Search for the cell housing the specified text and yield its [X, Y] center coordinate. 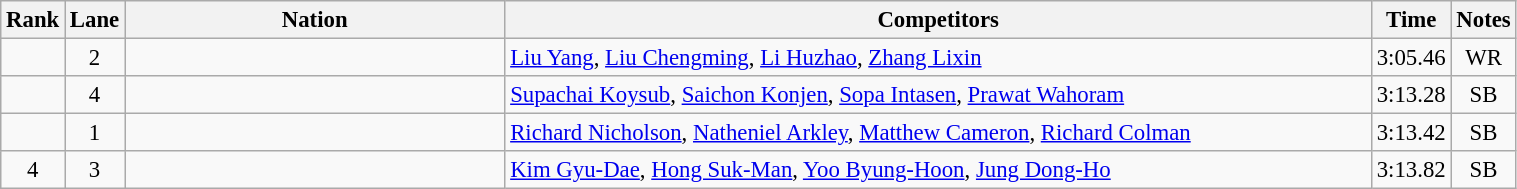
1 [95, 133]
Time [1411, 20]
Notes [1484, 20]
3:13.28 [1411, 95]
3:05.46 [1411, 58]
3:13.82 [1411, 170]
Lane [95, 20]
Liu Yang, Liu Chengming, Li Huzhao, Zhang Lixin [938, 58]
WR [1484, 58]
3 [95, 170]
3:13.42 [1411, 133]
Competitors [938, 20]
Kim Gyu-Dae, Hong Suk-Man, Yoo Byung-Hoon, Jung Dong-Ho [938, 170]
Rank [33, 20]
Richard Nicholson, Natheniel Arkley, Matthew Cameron, Richard Colman [938, 133]
Supachai Koysub, Saichon Konjen, Sopa Intasen, Prawat Wahoram [938, 95]
2 [95, 58]
Nation [315, 20]
